Return the [X, Y] coordinate for the center point of the cell that contains the specified text.  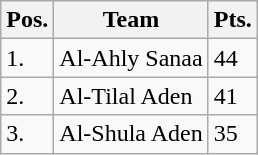
Al-Shula Aden [131, 134]
2. [28, 96]
Team [131, 20]
35 [232, 134]
Al-Tilal Aden [131, 96]
Al-Ahly Sanaa [131, 58]
41 [232, 96]
Pts. [232, 20]
44 [232, 58]
3. [28, 134]
Pos. [28, 20]
1. [28, 58]
